Locate the cell with the specified text and output its (X, Y) center coordinate. 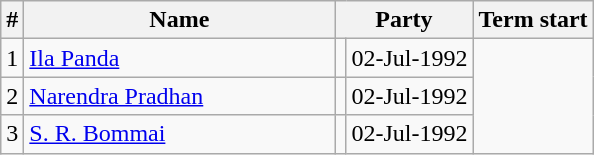
3 (12, 134)
Narendra Pradhan (180, 96)
2 (12, 96)
1 (12, 58)
Name (180, 20)
Party (404, 20)
S. R. Bommai (180, 134)
# (12, 20)
Ila Panda (180, 58)
Term start (533, 20)
